Locate the cell with the specified text and output its [x, y] center coordinate. 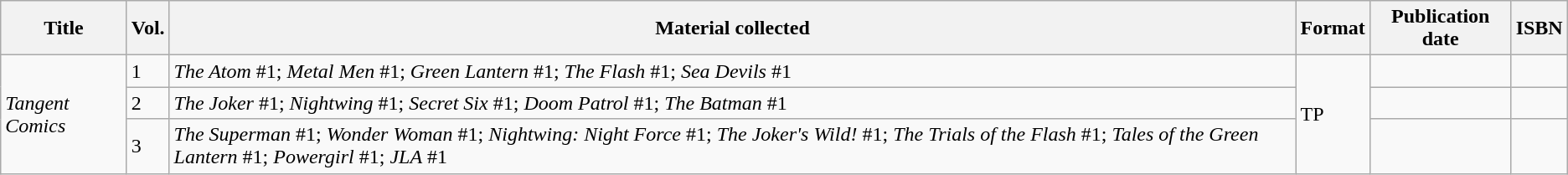
The Joker #1; Nightwing #1; Secret Six #1; Doom Patrol #1; The Batman #1 [732, 103]
TP [1333, 114]
1 [147, 71]
Material collected [732, 28]
Format [1333, 28]
Vol. [147, 28]
ISBN [1540, 28]
Title [64, 28]
Publication date [1441, 28]
2 [147, 103]
Tangent Comics [64, 114]
The Atom #1; Metal Men #1; Green Lantern #1; The Flash #1; Sea Devils #1 [732, 71]
3 [147, 146]
